Return the (X, Y) coordinate for the center point of the cell that contains the specified text.  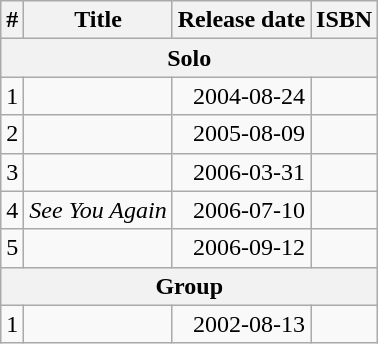
Release date (241, 20)
2004-08-24 (241, 96)
2005-08-09 (241, 134)
# (12, 20)
ISBN (344, 20)
See You Again (98, 210)
5 (12, 248)
2002-08-13 (241, 324)
4 (12, 210)
2006-03-31 (241, 172)
2006-07-10 (241, 210)
Solo (190, 58)
Title (98, 20)
3 (12, 172)
Group (190, 286)
2 (12, 134)
2006-09-12 (241, 248)
